Determine the (x, y) coordinate at the center of the cell enclosing the given text.  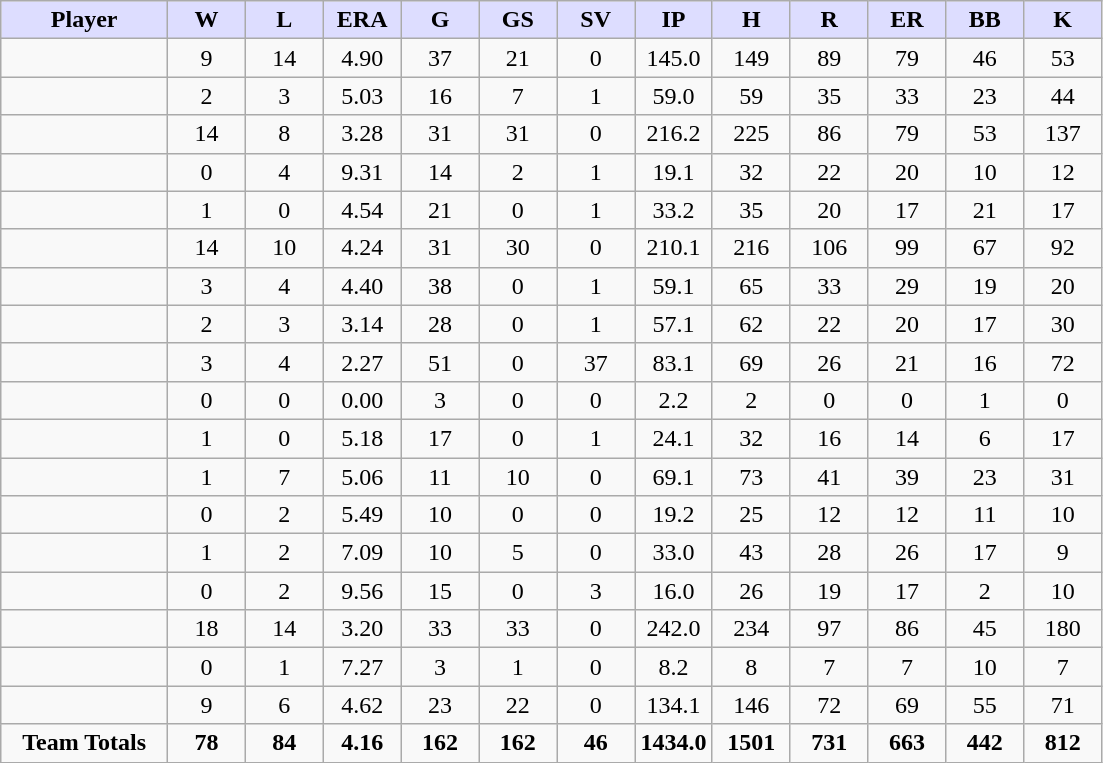
R (829, 20)
19.1 (674, 172)
442 (985, 743)
4.62 (362, 705)
51 (440, 362)
69.1 (674, 477)
57.1 (674, 324)
K (1063, 20)
73 (751, 477)
5.03 (362, 96)
9.31 (362, 172)
146 (751, 705)
3.14 (362, 324)
106 (829, 248)
99 (907, 248)
84 (284, 743)
4.90 (362, 58)
5.06 (362, 477)
45 (985, 629)
663 (907, 743)
9.56 (362, 591)
62 (751, 324)
ER (907, 20)
18 (207, 629)
33.2 (674, 210)
38 (440, 286)
25 (751, 515)
1501 (751, 743)
216.2 (674, 134)
5 (518, 553)
65 (751, 286)
2.27 (362, 362)
IP (674, 20)
731 (829, 743)
134.1 (674, 705)
4.24 (362, 248)
Player (84, 20)
234 (751, 629)
3.28 (362, 134)
242.0 (674, 629)
G (440, 20)
15 (440, 591)
3.20 (362, 629)
225 (751, 134)
Team Totals (84, 743)
145.0 (674, 58)
4.16 (362, 743)
92 (1063, 248)
4.54 (362, 210)
BB (985, 20)
71 (1063, 705)
24.1 (674, 438)
812 (1063, 743)
59.0 (674, 96)
78 (207, 743)
H (751, 20)
137 (1063, 134)
29 (907, 286)
4.40 (362, 286)
149 (751, 58)
7.09 (362, 553)
2.2 (674, 400)
8.2 (674, 667)
33.0 (674, 553)
ERA (362, 20)
89 (829, 58)
59.1 (674, 286)
44 (1063, 96)
210.1 (674, 248)
83.1 (674, 362)
67 (985, 248)
0.00 (362, 400)
SV (596, 20)
59 (751, 96)
7.27 (362, 667)
180 (1063, 629)
39 (907, 477)
L (284, 20)
W (207, 20)
1434.0 (674, 743)
16.0 (674, 591)
19.2 (674, 515)
43 (751, 553)
55 (985, 705)
41 (829, 477)
216 (751, 248)
97 (829, 629)
GS (518, 20)
5.18 (362, 438)
5.49 (362, 515)
